Scan for the cell matching the given text and deliver its (X, Y) coordinate at center. 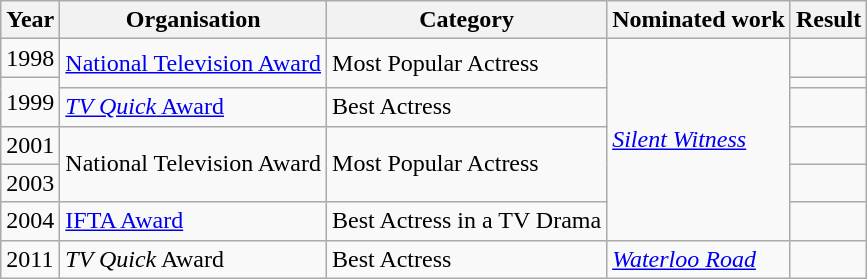
2001 (30, 145)
2004 (30, 221)
2011 (30, 259)
Nominated work (699, 20)
Silent Witness (699, 140)
1998 (30, 58)
Result (828, 20)
2003 (30, 183)
Best Actress in a TV Drama (467, 221)
Category (467, 20)
IFTA Award (194, 221)
1999 (30, 102)
Year (30, 20)
Waterloo Road (699, 259)
Organisation (194, 20)
